Extract the [X, Y] coordinate from the center of the cell holding the provided text.  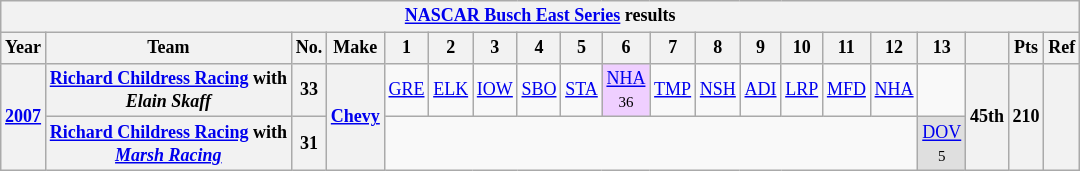
5 [582, 48]
7 [673, 48]
4 [539, 48]
ADI [760, 90]
Ref [1062, 48]
GRE [406, 90]
11 [847, 48]
210 [1026, 116]
45th [988, 116]
SBO [539, 90]
31 [308, 144]
Chevy [355, 116]
6 [626, 48]
NSH [718, 90]
TMP [673, 90]
33 [308, 90]
8 [718, 48]
9 [760, 48]
Richard Childress Racing with Elain Skaff [168, 90]
DOV5 [942, 144]
3 [494, 48]
NASCAR Busch East Series results [540, 16]
Pts [1026, 48]
NHA36 [626, 90]
10 [802, 48]
ELK [451, 90]
12 [894, 48]
13 [942, 48]
IOW [494, 90]
MFD [847, 90]
2 [451, 48]
Team [168, 48]
NHA [894, 90]
LRP [802, 90]
STA [582, 90]
1 [406, 48]
Richard Childress Racing with Marsh Racing [168, 144]
Make [355, 48]
2007 [24, 116]
No. [308, 48]
Year [24, 48]
